Return (X, Y) of the center of cell containing provided text 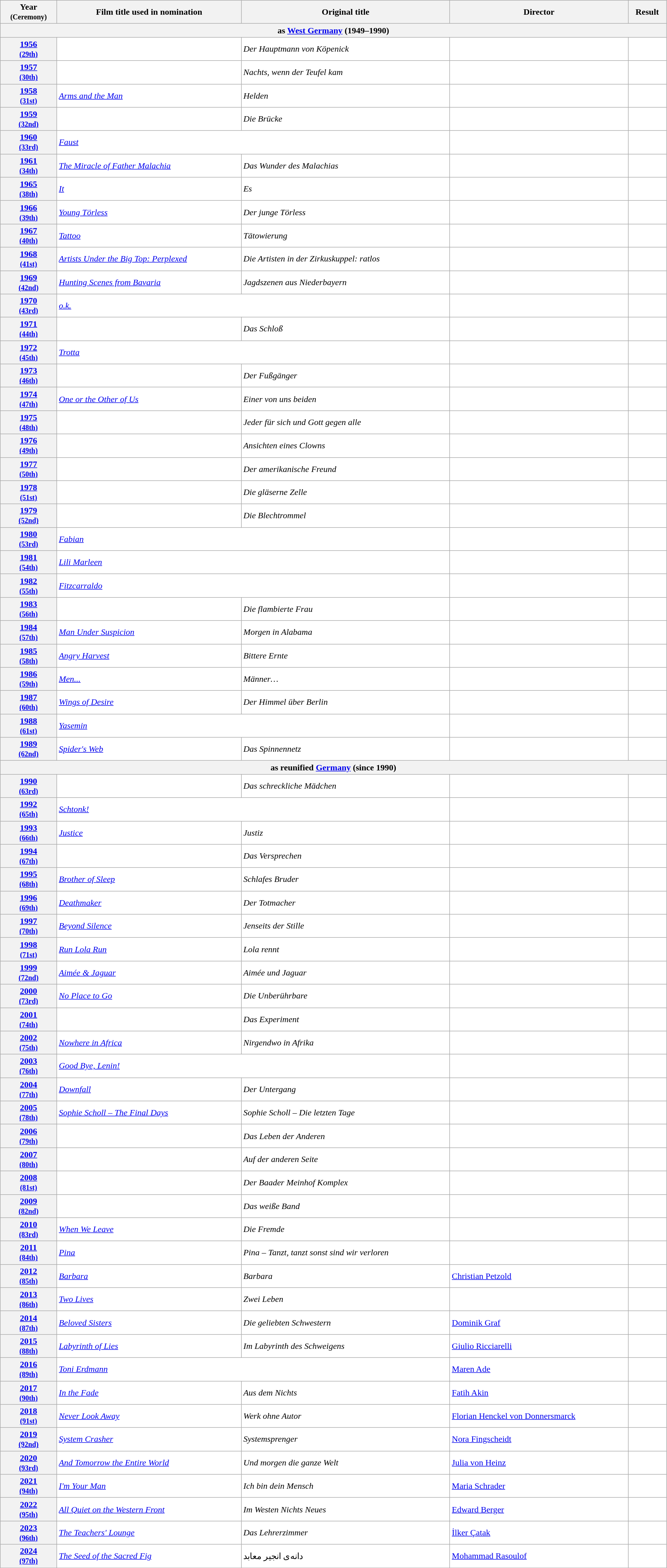
1958(31st) (29, 95)
Schtonk! (253, 809)
1956(29th) (29, 49)
1995(68th) (29, 879)
Bittere Ernte (346, 656)
Run Lola Run (149, 949)
2006(79th) (29, 1136)
Der amerikanische Freund (346, 469)
Die flambierte Frau (346, 609)
Toni Erdmann (253, 1369)
Der Himmel über Berlin (346, 702)
Der Fußgänger (346, 376)
Jagdszenen aus Niederbayern (346, 282)
1983(56th) (29, 609)
1987(60th) (29, 702)
Die Blechtrommel (346, 516)
دانه‌ی انجیر معابد (346, 1556)
1986(59th) (29, 679)
2001(74th) (29, 1019)
1965(38th) (29, 189)
Brother of Sleep (149, 879)
Im Westen Nichts Neues (346, 1509)
Justiz (346, 833)
1980(53rd) (29, 539)
2018(91st) (29, 1416)
1998(71st) (29, 949)
2000(73rd) (29, 996)
Dominik Graf (539, 1323)
All Quiet on the Western Front (149, 1509)
Aimée und Jaguar (346, 973)
Arms and the Man (149, 95)
Pina (149, 1252)
Lili Marleen (253, 562)
Morgen in Alabama (346, 632)
1973(46th) (29, 376)
Systemsprenger (346, 1440)
1999(72nd) (29, 973)
The Teachers' Lounge (149, 1533)
2008(81st) (29, 1183)
2023(96th) (29, 1533)
Maria Schrader (539, 1486)
Das Wunder des Malachias (346, 166)
2021(94th) (29, 1486)
No Place to Go (149, 996)
Fitzcarraldo (253, 585)
Die gläserne Zelle (346, 492)
as West Germany (1949–1990) (334, 30)
1968(41st) (29, 259)
Sophie Scholl – Die letzten Tage (346, 1113)
Result (647, 12)
Tätowierung (346, 235)
Das Leben der Anderen (346, 1136)
And Tomorrow the Entire World (149, 1463)
The Seed of the Sacred Fig (149, 1556)
Tattoo (149, 235)
1979(52nd) (29, 516)
Labyrinth of Lies (149, 1346)
1971(44th) (29, 329)
Lola rennt (346, 949)
Das Experiment (346, 1019)
1988(61st) (29, 726)
2016(89th) (29, 1369)
Nirgendwo in Afrika (346, 1043)
1996(69th) (29, 902)
2022(95th) (29, 1509)
Zwei Leben (346, 1299)
Auf der anderen Seite (346, 1159)
2017(90th) (29, 1392)
Ich bin dein Mensch (346, 1486)
Two Lives (149, 1299)
Aus dem Nichts (346, 1392)
Jeder für sich und Gott gegen alle (346, 422)
1992(65th) (29, 809)
Christian Petzold (539, 1276)
Beyond Silence (149, 926)
Aimée & Jaguar (149, 973)
2012(85th) (29, 1276)
It (149, 189)
as reunified Germany (since 1990) (334, 768)
1990(63rd) (29, 786)
Die Unberührbare (346, 996)
Artists Under the Big Top: Perplexed (149, 259)
2003(76th) (29, 1066)
1967(40th) (29, 235)
1977(50th) (29, 469)
1989(62nd) (29, 749)
Trotta (253, 352)
2015(88th) (29, 1346)
Das Versprechen (346, 856)
Justice (149, 833)
Die Fremde (346, 1229)
Schlafes Bruder (346, 879)
Men... (149, 679)
Fatih Akin (539, 1392)
Einer von uns beiden (346, 399)
2004(77th) (29, 1090)
1976(49th) (29, 445)
2009(82nd) (29, 1206)
1960(33rd) (29, 142)
1981(54th) (29, 562)
Helden (346, 95)
Edward Berger (539, 1509)
Das Schloß (346, 329)
Die Brücke (346, 119)
Der Hauptmann von Köpenick (346, 49)
Young Törless (149, 212)
Downfall (149, 1090)
Maren Ade (539, 1369)
1994(67th) (29, 856)
1970(43rd) (29, 306)
1997(70th) (29, 926)
1984(57th) (29, 632)
Fabian (253, 539)
System Crasher (149, 1440)
2014(87th) (29, 1323)
In the Fade (149, 1392)
Julia von Heinz (539, 1463)
Und morgen die ganze Welt (346, 1463)
1985(58th) (29, 656)
Männer… (346, 679)
1966(39th) (29, 212)
Die Artisten in der Zirkuskuppel: ratlos (346, 259)
1975(48th) (29, 422)
Jenseits der Stille (346, 926)
2013(86th) (29, 1299)
I'm Your Man (149, 1486)
1993(66th) (29, 833)
2011(84th) (29, 1252)
One or the Other of Us (149, 399)
2019(92nd) (29, 1440)
1961(34th) (29, 166)
Mohammad Rasoulof (539, 1556)
1959(32nd) (29, 119)
Der Baader Meinhof Komplex (346, 1183)
Year(Ceremony) (29, 12)
Nowhere in Africa (149, 1043)
1974(47th) (29, 399)
Das Lehrerzimmer (346, 1533)
Werk ohne Autor (346, 1416)
1969(42nd) (29, 282)
Im Labyrinth des Schweigens (346, 1346)
Ansichten eines Clowns (346, 445)
Beloved Sisters (149, 1323)
Das weiße Band (346, 1206)
Der junge Törless (346, 212)
Spider's Web (149, 749)
İlker Çatak (539, 1533)
2020(93rd) (29, 1463)
Film title used in nomination (149, 12)
1957(30th) (29, 72)
Good Bye, Lenin! (253, 1066)
The Miracle of Father Malachia (149, 166)
Das schreckliche Mädchen (346, 786)
Hunting Scenes from Bavaria (149, 282)
Faust (253, 142)
1982(55th) (29, 585)
Giulio Ricciarelli (539, 1346)
Nora Fingscheidt (539, 1440)
Nachts, wenn der Teufel kam (346, 72)
1978(51st) (29, 492)
Florian Henckel von Donnersmarck (539, 1416)
Es (346, 189)
Wings of Desire (149, 702)
Deathmaker (149, 902)
Angry Harvest (149, 656)
Sophie Scholl – The Final Days (149, 1113)
2007(80th) (29, 1159)
2024(97th) (29, 1556)
Der Totmacher (346, 902)
o.k. (253, 306)
Die geliebten Schwestern (346, 1323)
Das Spinnennetz (346, 749)
Yasemin (253, 726)
Der Untergang (346, 1090)
2005(78th) (29, 1113)
Man Under Suspicion (149, 632)
When We Leave (149, 1229)
1972(45th) (29, 352)
Never Look Away (149, 1416)
Pina – Tanzt, tanzt sonst sind wir verloren (346, 1252)
2002(75th) (29, 1043)
Director (539, 12)
2010(83rd) (29, 1229)
Original title (346, 12)
